Determine the (X, Y) coordinate at the center of the cell enclosing the given text.  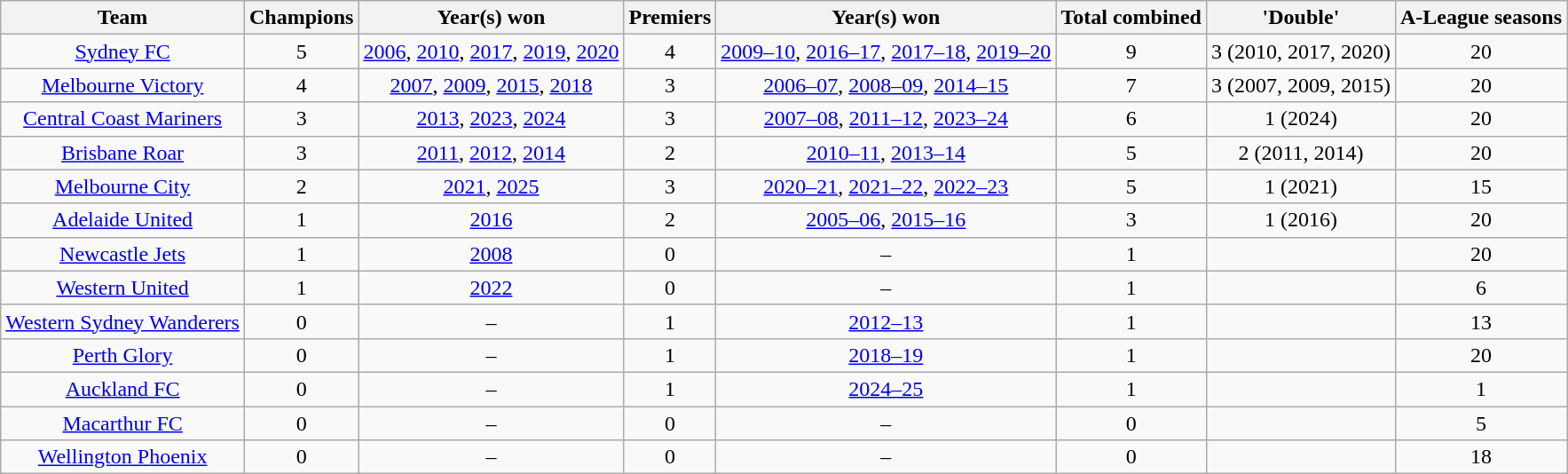
2012–13 (886, 321)
Newcastle Jets (122, 254)
2 (2011, 2014) (1301, 153)
2008 (492, 254)
18 (1480, 457)
3 (2007, 2009, 2015) (1301, 85)
Team (122, 18)
2020–21, 2021–22, 2022–23 (886, 186)
Total combined (1131, 18)
Sydney FC (122, 51)
2013, 2023, 2024 (492, 119)
1 (2016) (1301, 220)
2007, 2009, 2015, 2018 (492, 85)
Perth Glory (122, 355)
Wellington Phoenix (122, 457)
2006, 2010, 2017, 2019, 2020 (492, 51)
2007–08, 2011–12, 2023–24 (886, 119)
1 (2021) (1301, 186)
2021, 2025 (492, 186)
2022 (492, 288)
Western Sydney Wanderers (122, 321)
Auckland FC (122, 389)
'Double' (1301, 18)
Central Coast Mariners (122, 119)
9 (1131, 51)
Macarthur FC (122, 423)
A-League seasons (1480, 18)
2011, 2012, 2014 (492, 153)
2018–19 (886, 355)
2005–06, 2015–16 (886, 220)
Melbourne Victory (122, 85)
3 (2010, 2017, 2020) (1301, 51)
2010–11, 2013–14 (886, 153)
2006–07, 2008–09, 2014–15 (886, 85)
Brisbane Roar (122, 153)
Melbourne City (122, 186)
2009–10, 2016–17, 2017–18, 2019–20 (886, 51)
13 (1480, 321)
Adelaide United (122, 220)
2016 (492, 220)
1 (2024) (1301, 119)
Western United (122, 288)
15 (1480, 186)
Champions (301, 18)
Premiers (670, 18)
2024–25 (886, 389)
7 (1131, 85)
